Search for the cell housing the specified text and yield its [x, y] center coordinate. 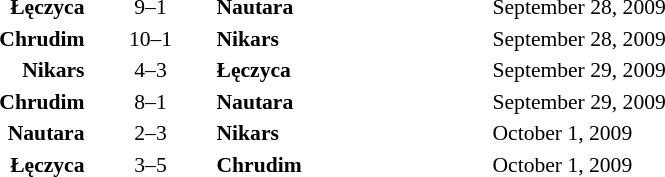
4–3 [150, 70]
Nautara [352, 102]
8–1 [150, 102]
Łęczyca [352, 70]
10–1 [150, 38]
2–3 [150, 133]
